Pinpoint the cell where the given text exists, returning its [X, Y] midpoint coordinate. 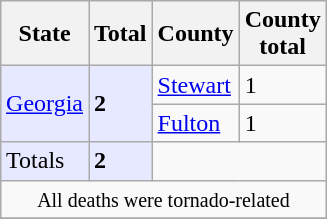
Countytotal [282, 34]
Georgia [45, 104]
All deaths were tornado-related [164, 199]
State [45, 34]
County [196, 34]
Fulton [196, 123]
Total [121, 34]
Stewart [196, 85]
Totals [45, 161]
